Pinpoint the cell where the given text exists, returning its (X, Y) midpoint coordinate. 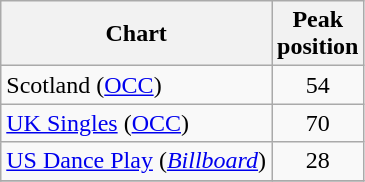
54 (318, 85)
Peakposition (318, 34)
70 (318, 123)
Chart (136, 34)
28 (318, 161)
UK Singles (OCC) (136, 123)
US Dance Play (Billboard) (136, 161)
Scotland (OCC) (136, 85)
